Pinpoint the cell where the given text exists, returning its (x, y) midpoint coordinate. 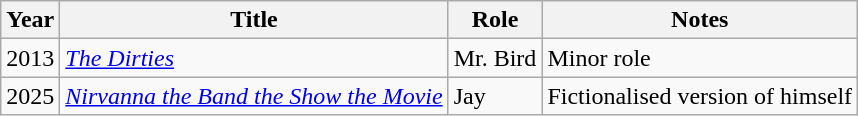
Notes (700, 20)
Minor role (700, 58)
Year (30, 20)
Jay (495, 96)
2025 (30, 96)
The Dirties (254, 58)
Nirvanna the Band the Show the Movie (254, 96)
Role (495, 20)
Fictionalised version of himself (700, 96)
Title (254, 20)
Mr. Bird (495, 58)
2013 (30, 58)
